Identify which cell holds the provided text, then report its [x, y] central coordinate. 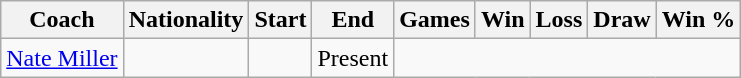
Present [353, 58]
Win % [698, 20]
Coach [62, 20]
Win [502, 20]
Games [435, 20]
Draw [622, 20]
Nationality [186, 20]
Nate Miller [62, 58]
Loss [559, 20]
Start [280, 20]
End [353, 20]
